Identify which cell holds the provided text, then report its (x, y) central coordinate. 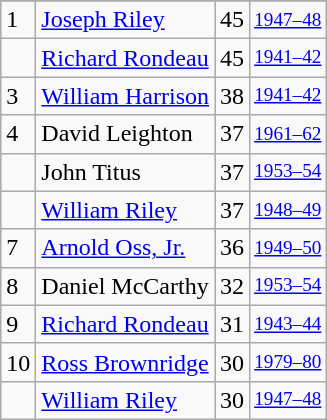
1 (18, 20)
8 (18, 286)
John Titus (126, 172)
Daniel McCarthy (126, 286)
William Harrison (126, 96)
1949–50 (288, 248)
1943–44 (288, 324)
38 (232, 96)
31 (232, 324)
7 (18, 248)
Ross Brownridge (126, 362)
1948–49 (288, 210)
36 (232, 248)
1961–62 (288, 134)
32 (232, 286)
David Leighton (126, 134)
9 (18, 324)
3 (18, 96)
4 (18, 134)
Joseph Riley (126, 20)
Arnold Oss, Jr. (126, 248)
1979–80 (288, 362)
10 (18, 362)
